Output the [X, Y] coordinate of the center of the cell containing the given text.  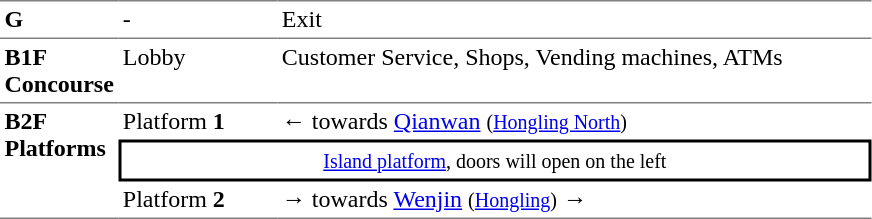
Exit [574, 19]
G [59, 19]
Customer Service, Shops, Vending machines, ATMs [574, 71]
Island platform, doors will open on the left [494, 161]
Lobby [198, 71]
B1FConcourse [59, 71]
- [198, 19]
← towards Qianwan (Hongling North) [574, 122]
Platform 1 [198, 122]
